Return [x, y] of the center of cell containing provided text 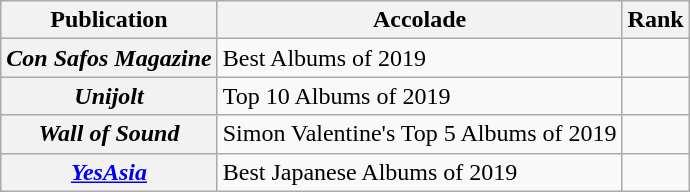
Publication [109, 20]
Con Safos Magazine [109, 58]
Simon Valentine's Top 5 Albums of 2019 [420, 134]
Top 10 Albums of 2019 [420, 96]
Rank [656, 20]
YesAsia [109, 172]
Best Albums of 2019 [420, 58]
Accolade [420, 20]
Wall of Sound [109, 134]
Unijolt [109, 96]
Best Japanese Albums of 2019 [420, 172]
